Locate the cell with the specified text and output its (X, Y) center coordinate. 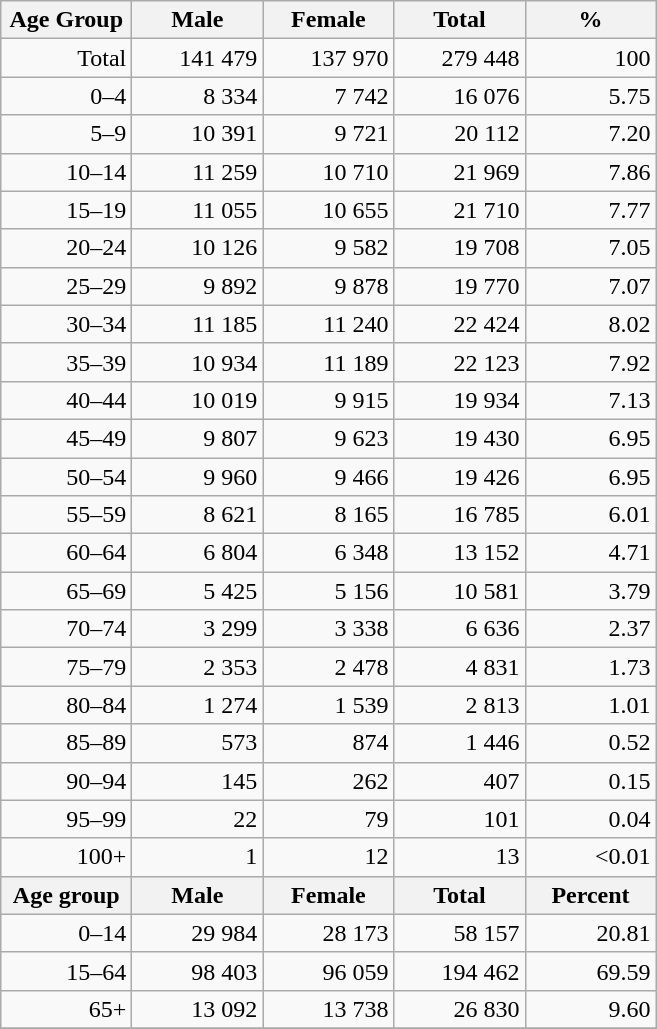
20–24 (66, 248)
145 (198, 781)
7.07 (590, 286)
Percent (590, 895)
58 157 (460, 933)
6 636 (460, 629)
10 581 (460, 591)
98 403 (198, 971)
279 448 (460, 58)
Age group (66, 895)
12 (328, 857)
0.52 (590, 743)
9 721 (328, 134)
65+ (66, 1009)
101 (460, 819)
5–9 (66, 134)
28 173 (328, 933)
21 710 (460, 210)
9 623 (328, 438)
Age Group (66, 20)
7.13 (590, 400)
8 334 (198, 96)
11 189 (328, 362)
262 (328, 781)
1.01 (590, 705)
60–64 (66, 553)
9 892 (198, 286)
5 156 (328, 591)
13 738 (328, 1009)
5.75 (590, 96)
4.71 (590, 553)
1 446 (460, 743)
40–44 (66, 400)
19 426 (460, 477)
8.02 (590, 324)
95–99 (66, 819)
1.73 (590, 667)
10 019 (198, 400)
573 (198, 743)
8 621 (198, 515)
79 (328, 819)
75–79 (66, 667)
10–14 (66, 172)
11 185 (198, 324)
137 970 (328, 58)
6 804 (198, 553)
9.60 (590, 1009)
70–74 (66, 629)
2 353 (198, 667)
7.20 (590, 134)
69.59 (590, 971)
11 240 (328, 324)
13 (460, 857)
3.79 (590, 591)
9 915 (328, 400)
85–89 (66, 743)
80–84 (66, 705)
9 582 (328, 248)
16 076 (460, 96)
874 (328, 743)
10 126 (198, 248)
19 770 (460, 286)
10 655 (328, 210)
0.04 (590, 819)
16 785 (460, 515)
15–64 (66, 971)
13 092 (198, 1009)
2.37 (590, 629)
9 807 (198, 438)
7.77 (590, 210)
1 (198, 857)
22 123 (460, 362)
19 430 (460, 438)
1 274 (198, 705)
6 348 (328, 553)
4 831 (460, 667)
55–59 (66, 515)
22 (198, 819)
19 708 (460, 248)
11 259 (198, 172)
6.01 (590, 515)
15–19 (66, 210)
21 969 (460, 172)
45–49 (66, 438)
7.86 (590, 172)
9 960 (198, 477)
50–54 (66, 477)
90–94 (66, 781)
20.81 (590, 933)
194 462 (460, 971)
9 466 (328, 477)
26 830 (460, 1009)
141 479 (198, 58)
3 338 (328, 629)
% (590, 20)
22 424 (460, 324)
20 112 (460, 134)
0–4 (66, 96)
65–69 (66, 591)
0–14 (66, 933)
10 710 (328, 172)
407 (460, 781)
10 391 (198, 134)
10 934 (198, 362)
1 539 (328, 705)
5 425 (198, 591)
0.15 (590, 781)
30–34 (66, 324)
3 299 (198, 629)
29 984 (198, 933)
35–39 (66, 362)
2 813 (460, 705)
7.92 (590, 362)
13 152 (460, 553)
7.05 (590, 248)
8 165 (328, 515)
<0.01 (590, 857)
100 (590, 58)
7 742 (328, 96)
2 478 (328, 667)
100+ (66, 857)
25–29 (66, 286)
19 934 (460, 400)
9 878 (328, 286)
96 059 (328, 971)
11 055 (198, 210)
